Return (x, y) of the center of cell containing provided text 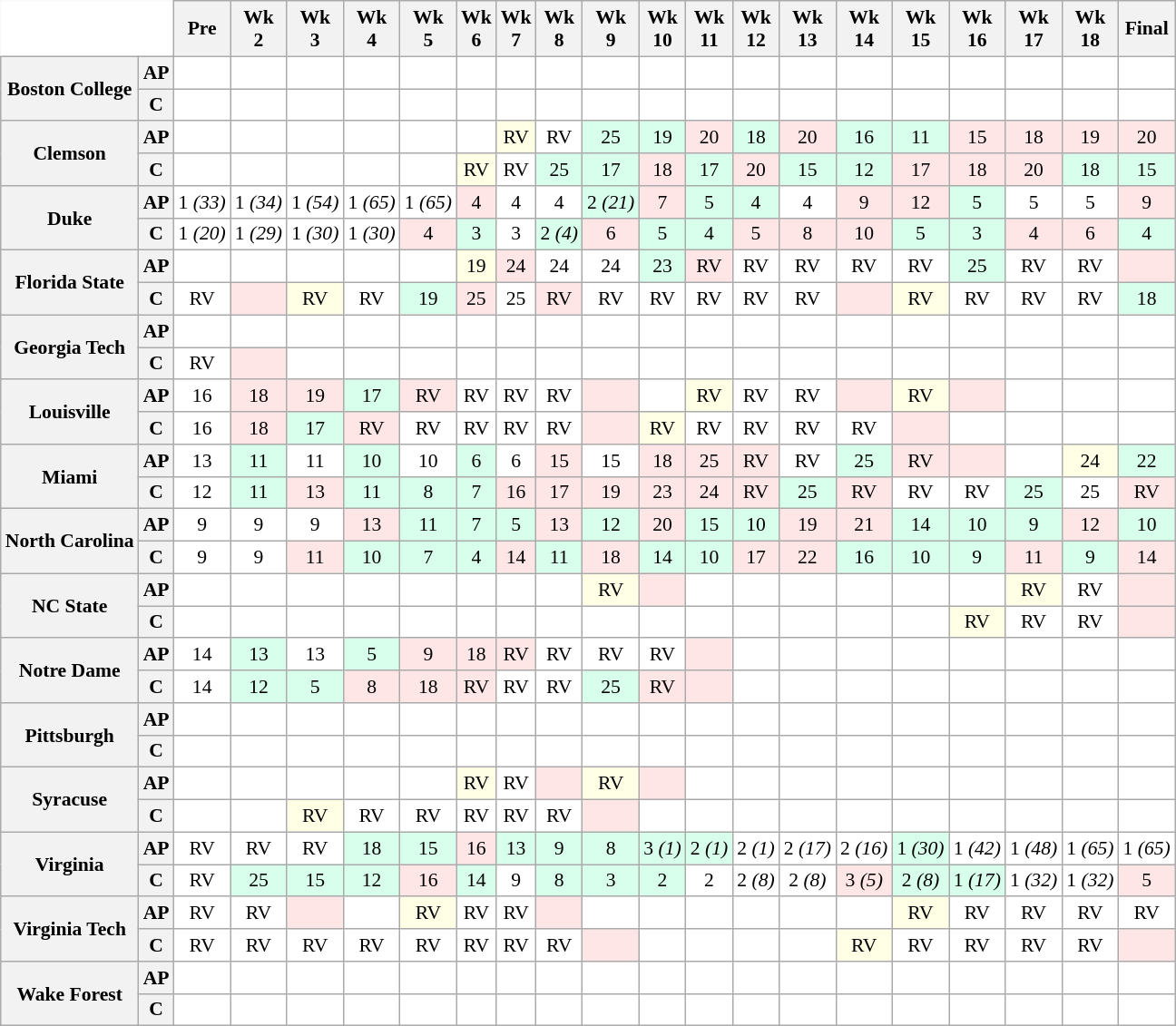
Wk17 (1034, 29)
Boston College (70, 89)
Wk4 (371, 29)
Clemson (70, 154)
2 (16) (864, 848)
3 (5) (864, 881)
Wk9 (611, 29)
Wk2 (259, 29)
Wk8 (559, 29)
21 (864, 525)
North Carolina (70, 541)
Pre (202, 29)
Louisville (70, 412)
1 (48) (1034, 848)
Florida State (70, 283)
Wk6 (476, 29)
Syracuse (70, 800)
Wk16 (977, 29)
Wk13 (808, 29)
3 (1) (662, 848)
Virginia Tech (70, 929)
Pittsburgh (70, 735)
1 (29) (259, 234)
2 (21) (611, 202)
Wk15 (920, 29)
Wk3 (315, 29)
1 (34) (259, 202)
2 (4) (559, 234)
1 (54) (315, 202)
Wk5 (428, 29)
2 (17) (808, 848)
1 (20) (202, 234)
Notre Dame (70, 671)
Georgia Tech (70, 347)
Final (1147, 29)
Wk18 (1090, 29)
Wk11 (710, 29)
Miami (70, 477)
Wk7 (516, 29)
Duke (70, 218)
Wk14 (864, 29)
Wk12 (755, 29)
1 (17) (977, 881)
1 (33) (202, 202)
1 (42) (977, 848)
NC State (70, 606)
Wk10 (662, 29)
Wake Forest (70, 994)
Virginia (70, 864)
